Find where the given text appears and provide that cell's center as [x, y] coordinate. 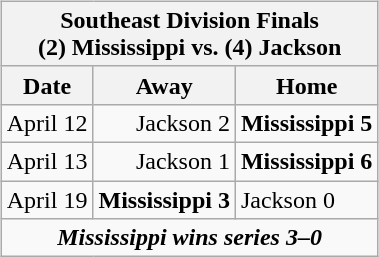
April 12 [47, 123]
Date [47, 85]
Away [164, 85]
Mississippi 3 [164, 199]
April 19 [47, 199]
Jackson 1 [164, 161]
Mississippi 6 [306, 161]
Jackson 0 [306, 199]
April 13 [47, 161]
Jackson 2 [164, 123]
Southeast Division Finals(2) Mississippi vs. (4) Jackson [190, 34]
Mississippi 5 [306, 123]
Mississippi wins series 3–0 [190, 238]
Home [306, 85]
